Detect which cell encompasses the target text, then output its [X, Y] center coordinate. 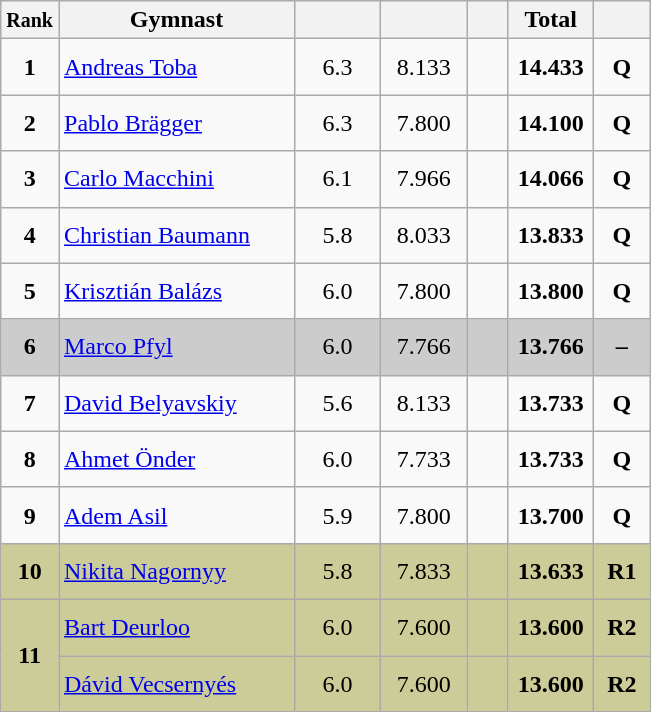
Adem Asil [176, 515]
Krisztián Balázs [176, 291]
14.100 [551, 123]
Total [551, 20]
13.633 [551, 571]
2 [30, 123]
8 [30, 459]
3 [30, 179]
Bart Deurloo [176, 627]
Rank [30, 20]
13.700 [551, 515]
7.733 [424, 459]
Christian Baumann [176, 235]
11 [30, 655]
7.966 [424, 179]
14.066 [551, 179]
Pablo Brägger [176, 123]
4 [30, 235]
7 [30, 403]
13.833 [551, 235]
Carlo Macchini [176, 179]
David Belyavskiy [176, 403]
9 [30, 515]
Nikita Nagornyy [176, 571]
7.833 [424, 571]
5 [30, 291]
Marco Pfyl [176, 347]
14.433 [551, 67]
13.800 [551, 291]
10 [30, 571]
Ahmet Önder [176, 459]
R1 [622, 571]
5.6 [338, 403]
Andreas Toba [176, 67]
13.766 [551, 347]
1 [30, 67]
6 [30, 347]
– [622, 347]
8.033 [424, 235]
5.9 [338, 515]
Gymnast [176, 20]
7.766 [424, 347]
6.1 [338, 179]
Dávid Vecsernyés [176, 684]
